Scan for the cell matching the given text and deliver its [X, Y] coordinate at center. 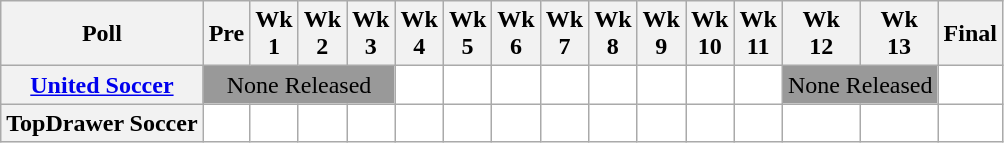
Wk11 [758, 34]
Wk7 [564, 34]
Wk3 [371, 34]
Pre [226, 34]
Wk13 [899, 34]
United Soccer [102, 85]
Wk5 [467, 34]
Wk2 [322, 34]
Wk1 [274, 34]
Wk8 [613, 34]
Final [970, 34]
Poll [102, 34]
TopDrawer Soccer [102, 123]
Wk12 [821, 34]
Wk10 [710, 34]
Wk9 [661, 34]
Wk4 [419, 34]
Wk6 [516, 34]
